Search for the cell housing the specified text and yield its (X, Y) center coordinate. 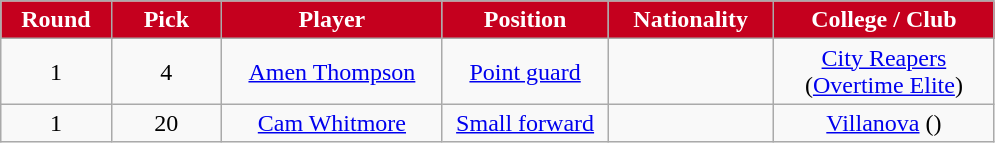
Villanova () (884, 123)
Small forward (525, 123)
4 (166, 72)
Position (525, 20)
20 (166, 123)
College / Club (884, 20)
Amen Thompson (332, 72)
Round (56, 20)
Cam Whitmore (332, 123)
Point guard (525, 72)
Nationality (691, 20)
City Reapers(Overtime Elite) (884, 72)
Player (332, 20)
Pick (166, 20)
